Output the (X, Y) coordinate of the center of the cell containing the given text.  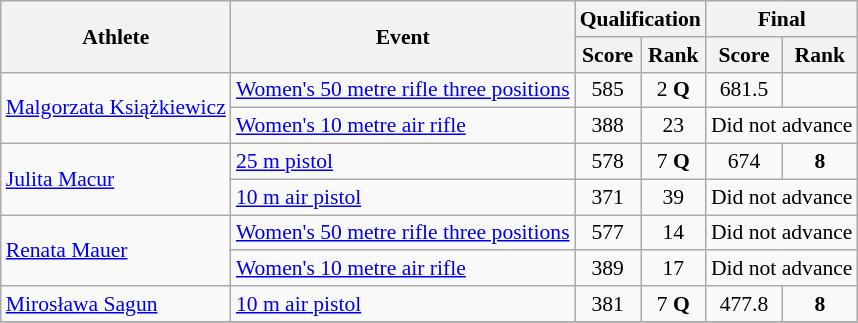
39 (674, 197)
23 (674, 126)
Final (782, 19)
Malgorzata Książkiewicz (116, 108)
14 (674, 233)
Qualification (640, 19)
Event (403, 36)
585 (608, 90)
681.5 (744, 90)
Mirosława Sagun (116, 304)
674 (744, 162)
Julita Macur (116, 180)
Renata Mauer (116, 250)
371 (608, 197)
381 (608, 304)
578 (608, 162)
25 m pistol (403, 162)
17 (674, 269)
388 (608, 126)
389 (608, 269)
477.8 (744, 304)
Athlete (116, 36)
577 (608, 233)
2 Q (674, 90)
